Find where the given text appears and provide that cell's center as [x, y] coordinate. 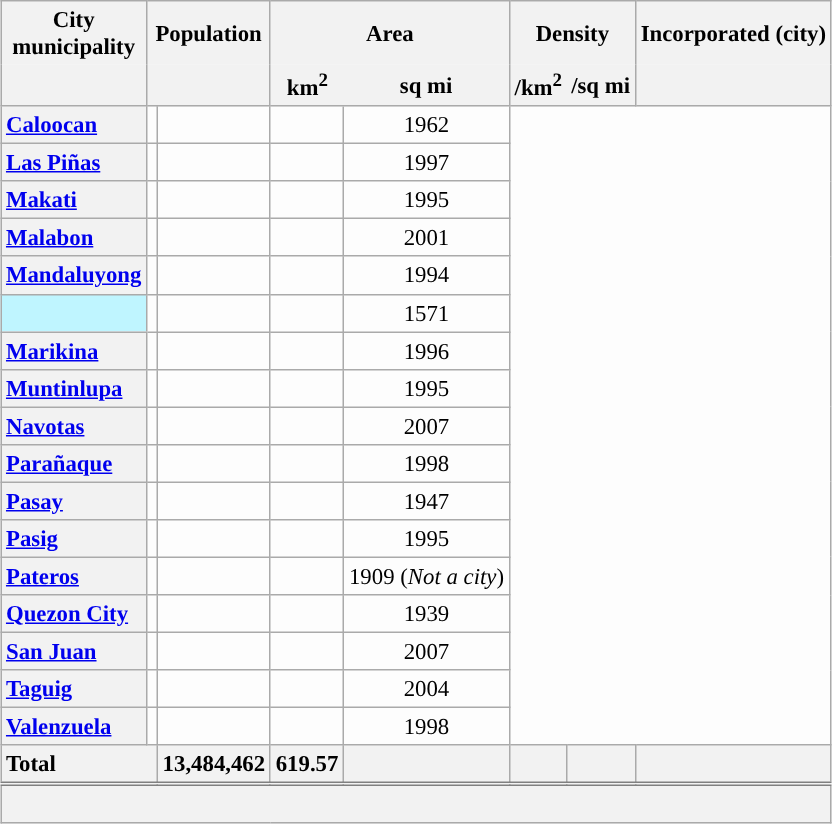
Pasig [74, 539]
1571 [427, 313]
2001 [427, 238]
13,484,462 [214, 764]
km2 [306, 86]
Quezon City [74, 614]
Marikina [74, 351]
1962 [427, 125]
1939 [427, 614]
Taguig [74, 689]
/sq mi [602, 86]
Population [209, 33]
Pasay [74, 501]
619.57 [306, 764]
Parañaque [74, 463]
/km2 [538, 86]
1909 (Not a city) [427, 576]
Muntinlupa [74, 388]
sq mi [427, 86]
San Juan [74, 651]
Las Piñas [74, 163]
1996 [427, 351]
Valenzuela [74, 727]
Mandaluyong [74, 275]
Total [80, 764]
2004 [427, 689]
City municipality [74, 33]
Area [390, 33]
Caloocan [74, 125]
Navotas [74, 426]
1997 [427, 163]
Incorporated (city) [733, 33]
Pateros [74, 576]
Makati [74, 200]
Malabon [74, 238]
Density [572, 33]
1947 [427, 501]
1994 [427, 275]
